Output the (X, Y) coordinate of the center of the cell containing the given text.  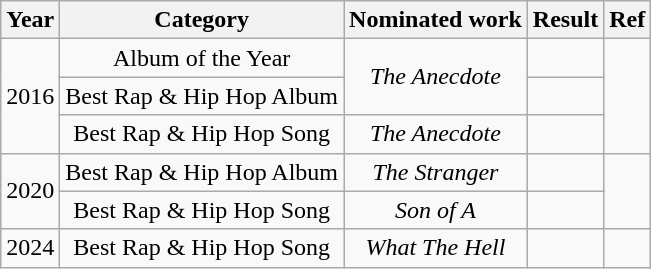
Album of the Year (202, 58)
Son of A (436, 210)
2024 (30, 248)
The Stranger (436, 172)
2016 (30, 96)
Result (565, 20)
Ref (628, 20)
Year (30, 20)
Category (202, 20)
2020 (30, 191)
What The Hell (436, 248)
Nominated work (436, 20)
